Pinpoint the cell where the given text exists, returning its [X, Y] midpoint coordinate. 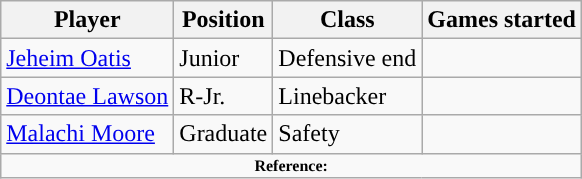
Games started [502, 20]
Defensive end [348, 58]
Junior [224, 58]
Graduate [224, 134]
Jeheim Oatis [88, 58]
R-Jr. [224, 96]
Class [348, 20]
Deontae Lawson [88, 96]
Reference: [292, 165]
Malachi Moore [88, 134]
Linebacker [348, 96]
Safety [348, 134]
Position [224, 20]
Player [88, 20]
